Provide the [X, Y] coordinate of the cell's center where the given text is located.  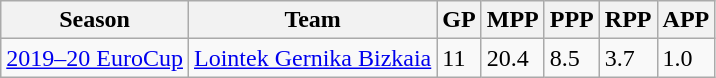
8.5 [572, 58]
2019–20 EuroCup [95, 58]
Team [312, 20]
1.0 [686, 58]
APP [686, 20]
RPP [628, 20]
PPP [572, 20]
11 [459, 58]
GP [459, 20]
Lointek Gernika Bizkaia [312, 58]
20.4 [512, 58]
MPP [512, 20]
Season [95, 20]
3.7 [628, 58]
